From the cell containing the given text, extract its center point as (x, y) coordinate. 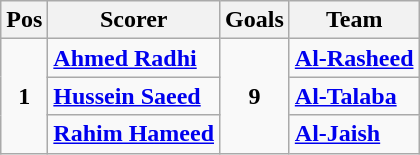
1 (24, 96)
9 (255, 96)
Goals (255, 20)
Al-Jaish (354, 134)
Team (354, 20)
Al-Rasheed (354, 58)
Scorer (134, 20)
Rahim Hameed (134, 134)
Hussein Saeed (134, 96)
Pos (24, 20)
Al-Talaba (354, 96)
Ahmed Radhi (134, 58)
